Capture the cell that displays the provided text and extract its (X, Y) central coordinate. 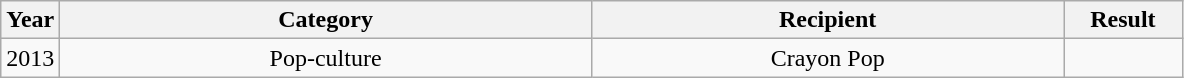
2013 (30, 58)
Result (1123, 20)
Pop-culture (326, 58)
Recipient (827, 20)
Crayon Pop (827, 58)
Category (326, 20)
Year (30, 20)
